Capture the cell that displays the provided text and extract its (X, Y) central coordinate. 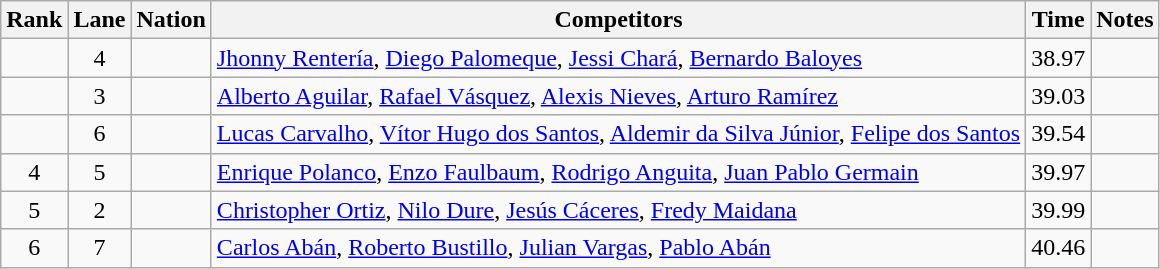
38.97 (1058, 58)
Rank (34, 20)
Time (1058, 20)
7 (100, 248)
2 (100, 210)
Enrique Polanco, Enzo Faulbaum, Rodrigo Anguita, Juan Pablo Germain (618, 172)
Carlos Abán, Roberto Bustillo, Julian Vargas, Pablo Abán (618, 248)
Jhonny Rentería, Diego Palomeque, Jessi Chará, Bernardo Baloyes (618, 58)
3 (100, 96)
39.97 (1058, 172)
Notes (1125, 20)
39.54 (1058, 134)
Nation (171, 20)
Alberto Aguilar, Rafael Vásquez, Alexis Nieves, Arturo Ramírez (618, 96)
Lane (100, 20)
Christopher Ortiz, Nilo Dure, Jesús Cáceres, Fredy Maidana (618, 210)
39.99 (1058, 210)
40.46 (1058, 248)
Lucas Carvalho, Vítor Hugo dos Santos, Aldemir da Silva Júnior, Felipe dos Santos (618, 134)
Competitors (618, 20)
39.03 (1058, 96)
